Capture the cell that displays the provided text and extract its (x, y) central coordinate. 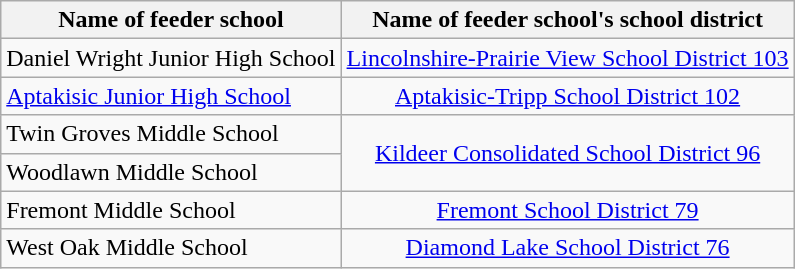
Daniel Wright Junior High School (171, 58)
Aptakisic-Tripp School District 102 (568, 96)
Diamond Lake School District 76 (568, 248)
Aptakisic Junior High School (171, 96)
Lincolnshire-Prairie View School District 103 (568, 58)
Fremont Middle School (171, 210)
West Oak Middle School (171, 248)
Kildeer Consolidated School District 96 (568, 153)
Fremont School District 79 (568, 210)
Twin Groves Middle School (171, 134)
Name of feeder school's school district (568, 20)
Woodlawn Middle School (171, 172)
Name of feeder school (171, 20)
